Scan for the cell matching the given text and deliver its (X, Y) coordinate at center. 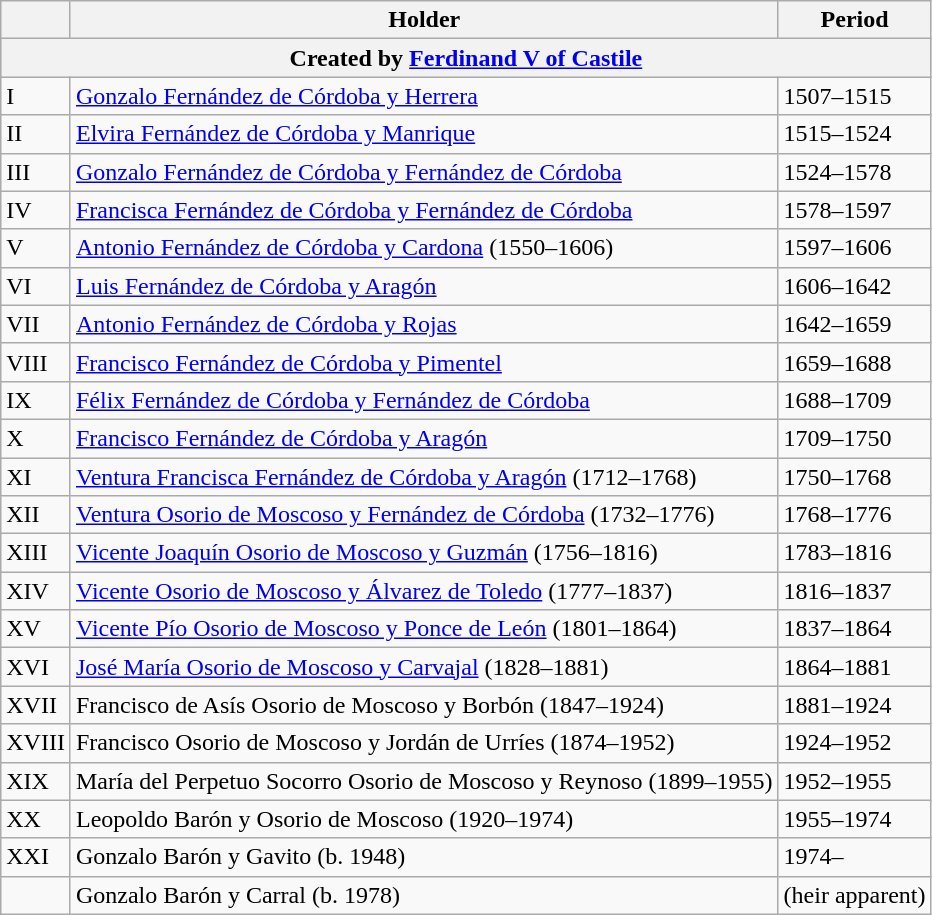
XV (36, 629)
IX (36, 400)
XIX (36, 781)
Ventura Osorio de Moscoso y Fernández de Córdoba (1732–1776) (424, 515)
1768–1776 (854, 515)
X (36, 438)
VI (36, 286)
1578–1597 (854, 210)
Created by Ferdinand V of Castile (466, 58)
1750–1768 (854, 477)
1642–1659 (854, 324)
Gonzalo Barón y Carral (b. 1978) (424, 895)
Antonio Fernández de Córdoba y Cardona (1550–1606) (424, 248)
Félix Fernández de Córdoba y Fernández de Córdoba (424, 400)
XX (36, 819)
Period (854, 20)
XVI (36, 667)
1507–1515 (854, 96)
Francisco de Asís Osorio de Moscoso y Borbón (1847–1924) (424, 705)
Francisco Fernández de Córdoba y Aragón (424, 438)
XIV (36, 591)
Vicente Joaquín Osorio de Moscoso y Guzmán (1756–1816) (424, 553)
XII (36, 515)
Gonzalo Fernández de Córdoba y Fernández de Córdoba (424, 172)
XVIII (36, 743)
1659–1688 (854, 362)
Leopoldo Barón y Osorio de Moscoso (1920–1974) (424, 819)
Vicente Pío Osorio de Moscoso y Ponce de León (1801–1864) (424, 629)
1974– (854, 857)
1864–1881 (854, 667)
José María Osorio de Moscoso y Carvajal (1828–1881) (424, 667)
1952–1955 (854, 781)
XVII (36, 705)
1597–1606 (854, 248)
1688–1709 (854, 400)
I (36, 96)
1924–1952 (854, 743)
VII (36, 324)
Holder (424, 20)
III (36, 172)
1816–1837 (854, 591)
Francisca Fernández de Córdoba y Fernández de Córdoba (424, 210)
XXI (36, 857)
1606–1642 (854, 286)
XIII (36, 553)
1783–1816 (854, 553)
Gonzalo Fernández de Córdoba y Herrera (424, 96)
1515–1524 (854, 134)
Luis Fernández de Córdoba y Aragón (424, 286)
1955–1974 (854, 819)
IV (36, 210)
1524–1578 (854, 172)
1837–1864 (854, 629)
(heir apparent) (854, 895)
XI (36, 477)
Elvira Fernández de Córdoba y Manrique (424, 134)
Ventura Francisca Fernández de Córdoba y Aragón (1712–1768) (424, 477)
Antonio Fernández de Córdoba y Rojas (424, 324)
Gonzalo Barón y Gavito (b. 1948) (424, 857)
VIII (36, 362)
Francisco Fernández de Córdoba y Pimentel (424, 362)
V (36, 248)
Francisco Osorio de Moscoso y Jordán de Urríes (1874–1952) (424, 743)
1881–1924 (854, 705)
Vicente Osorio de Moscoso y Álvarez de Toledo (1777–1837) (424, 591)
II (36, 134)
María del Perpetuo Socorro Osorio de Moscoso y Reynoso (1899–1955) (424, 781)
1709–1750 (854, 438)
